Provide the (X, Y) coordinate of the cell's center where the given text is located.  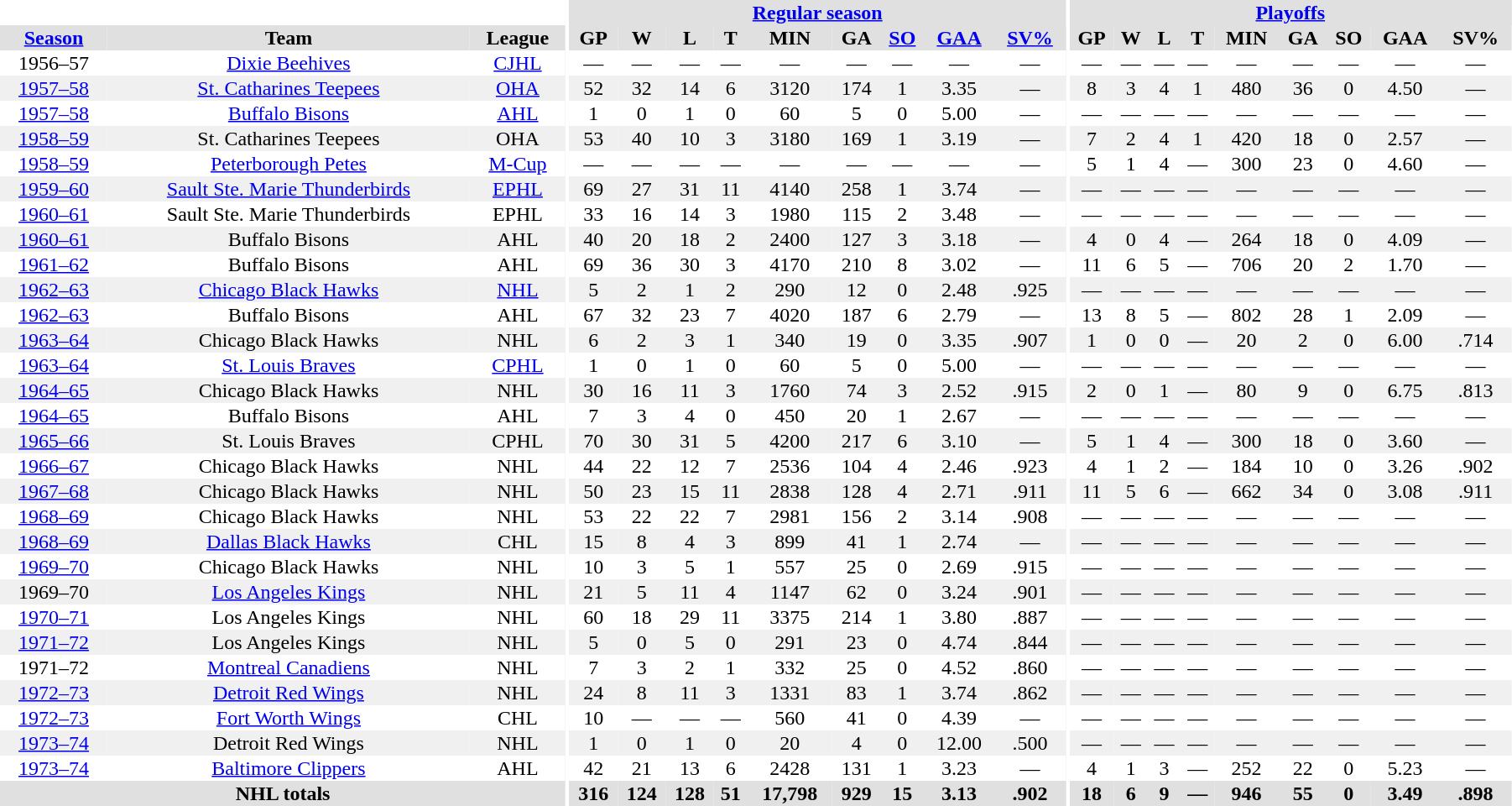
115 (856, 214)
316 (594, 793)
19 (856, 340)
50 (594, 491)
.901 (1030, 592)
1966–67 (54, 466)
27 (641, 189)
42 (594, 768)
1967–68 (54, 491)
4.52 (959, 667)
1147 (790, 592)
3.80 (959, 617)
174 (856, 88)
2.67 (959, 416)
4.09 (1405, 239)
Season (54, 38)
1331 (790, 693)
34 (1302, 491)
214 (856, 617)
Dixie Beehives (289, 63)
24 (594, 693)
2.09 (1405, 315)
104 (856, 466)
51 (731, 793)
3.13 (959, 793)
Team (289, 38)
929 (856, 793)
2.57 (1405, 139)
1980 (790, 214)
4.60 (1405, 164)
2.48 (959, 290)
156 (856, 516)
CJHL (518, 63)
291 (790, 642)
.860 (1030, 667)
70 (594, 441)
3180 (790, 139)
706 (1247, 264)
210 (856, 264)
1.70 (1405, 264)
3.23 (959, 768)
2838 (790, 491)
662 (1247, 491)
480 (1247, 88)
3.60 (1405, 441)
.813 (1475, 390)
2.52 (959, 390)
.923 (1030, 466)
187 (856, 315)
4170 (790, 264)
3.02 (959, 264)
4.39 (959, 718)
.898 (1475, 793)
6.75 (1405, 390)
League (518, 38)
2.71 (959, 491)
67 (594, 315)
560 (790, 718)
340 (790, 340)
131 (856, 768)
3375 (790, 617)
1965–66 (54, 441)
3.24 (959, 592)
2981 (790, 516)
Regular season (817, 13)
557 (790, 567)
420 (1247, 139)
80 (1247, 390)
3.49 (1405, 793)
NHL totals (283, 793)
.500 (1030, 743)
.887 (1030, 617)
52 (594, 88)
2536 (790, 466)
184 (1247, 466)
169 (856, 139)
.907 (1030, 340)
290 (790, 290)
17,798 (790, 793)
6.00 (1405, 340)
33 (594, 214)
1956–57 (54, 63)
3.19 (959, 139)
3.48 (959, 214)
802 (1247, 315)
29 (690, 617)
5.23 (1405, 768)
Playoffs (1290, 13)
127 (856, 239)
217 (856, 441)
62 (856, 592)
3120 (790, 88)
3.26 (1405, 466)
Montreal Canadiens (289, 667)
2.79 (959, 315)
.862 (1030, 693)
28 (1302, 315)
.844 (1030, 642)
1959–60 (54, 189)
4.50 (1405, 88)
1760 (790, 390)
2.74 (959, 542)
Fort Worth Wings (289, 718)
12.00 (959, 743)
83 (856, 693)
55 (1302, 793)
3.08 (1405, 491)
M-Cup (518, 164)
.908 (1030, 516)
Peterborough Petes (289, 164)
1970–71 (54, 617)
2428 (790, 768)
3.14 (959, 516)
Dallas Black Hawks (289, 542)
124 (641, 793)
Baltimore Clippers (289, 768)
332 (790, 667)
2.69 (959, 567)
4020 (790, 315)
74 (856, 390)
252 (1247, 768)
946 (1247, 793)
2.46 (959, 466)
1961–62 (54, 264)
450 (790, 416)
4200 (790, 441)
3.18 (959, 239)
2400 (790, 239)
3.10 (959, 441)
.714 (1475, 340)
.925 (1030, 290)
4.74 (959, 642)
4140 (790, 189)
264 (1247, 239)
899 (790, 542)
258 (856, 189)
44 (594, 466)
